Return (x, y) of the center of cell containing provided text 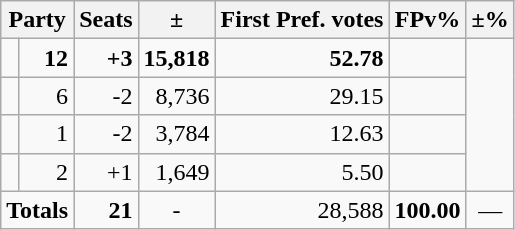
52.78 (302, 58)
12 (46, 58)
- (176, 210)
6 (46, 96)
29.15 (302, 96)
FPv% (428, 20)
+1 (106, 172)
Totals (38, 210)
5.50 (302, 172)
— (490, 210)
21 (106, 210)
12.63 (302, 134)
+3 (106, 58)
Seats (106, 20)
15,818 (176, 58)
100.00 (428, 210)
First Pref. votes (302, 20)
3,784 (176, 134)
1,649 (176, 172)
± (176, 20)
1 (46, 134)
28,588 (302, 210)
Party (38, 20)
2 (46, 172)
±% (490, 20)
8,736 (176, 96)
